Return [X, Y] of the center of cell containing provided text 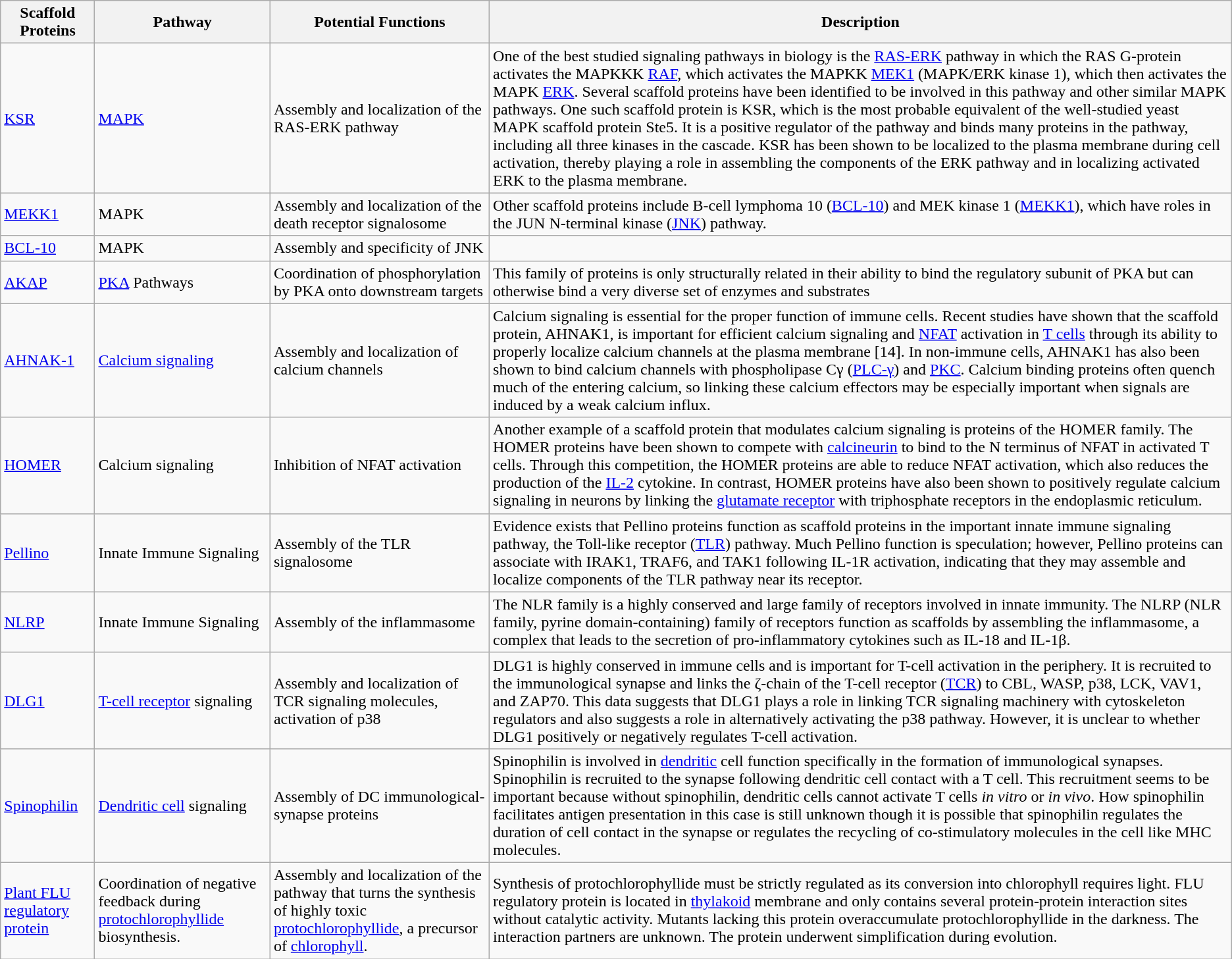
Pellino [47, 553]
MEKK1 [47, 215]
Coordination of phosphorylation by PKA onto downstream targets [379, 282]
NLRP [47, 622]
Spinophilin [47, 806]
Pathway [182, 22]
Scaffold Proteins [47, 22]
Inhibition of NFAT activation [379, 465]
PKA Pathways [182, 282]
DLG1 [47, 700]
HOMER [47, 465]
Assembly of the inflammasome [379, 622]
Description [861, 22]
Coordination of negative feedback during protochlorophyllide biosynthesis. [182, 910]
Assembly of DC immunological-synapse proteins [379, 806]
AKAP [47, 282]
Assembly and specificity of JNK [379, 248]
AHNAK-1 [47, 361]
Assembly and localization of calcium channels [379, 361]
Assembly and localization of the pathway that turns the synthesis of highly toxic protochlorophyllide, a precursor of chlorophyll. [379, 910]
Potential Functions [379, 22]
BCL-10 [47, 248]
Assembly and localization of the RAS-ERK pathway [379, 118]
Dendritic cell signaling [182, 806]
KSR [47, 118]
Assembly of the TLR signalosome [379, 553]
Assembly and localization of TCR signaling molecules, activation of p38 [379, 700]
Other scaffold proteins include B-cell lymphoma 10 (BCL-10) and MEK kinase 1 (MEKK1), which have roles in the JUN N-terminal kinase (JNK) pathway. [861, 215]
Assembly and localization of the death receptor signalosome [379, 215]
T-cell receptor signaling [182, 700]
Plant FLU regulatory protein [47, 910]
